Detect which cell encompasses the target text, then output its [X, Y] center coordinate. 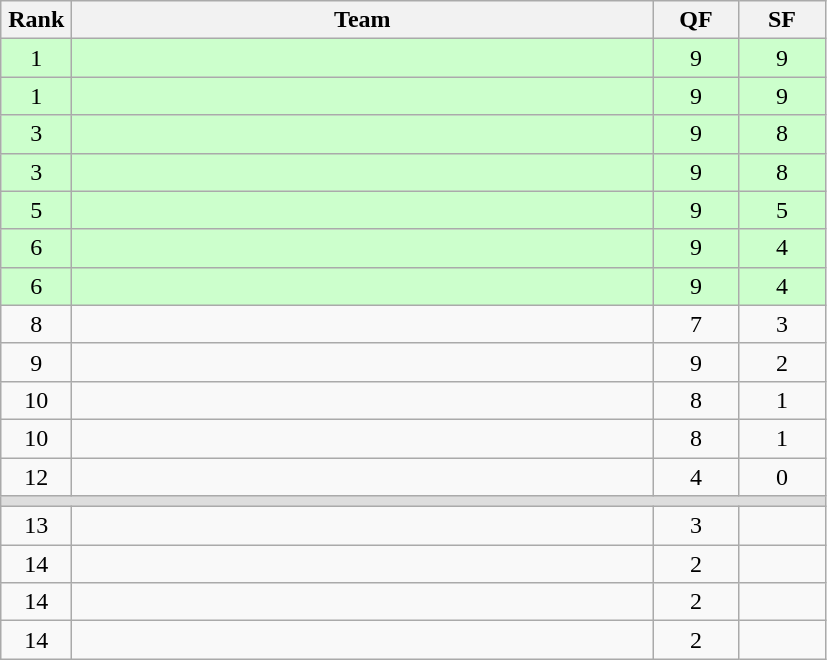
12 [36, 477]
Rank [36, 20]
QF [696, 20]
SF [782, 20]
0 [782, 477]
13 [36, 526]
Team [362, 20]
7 [696, 324]
